For the text-containing cell, return its midpoint in [X, Y] coordinate format. 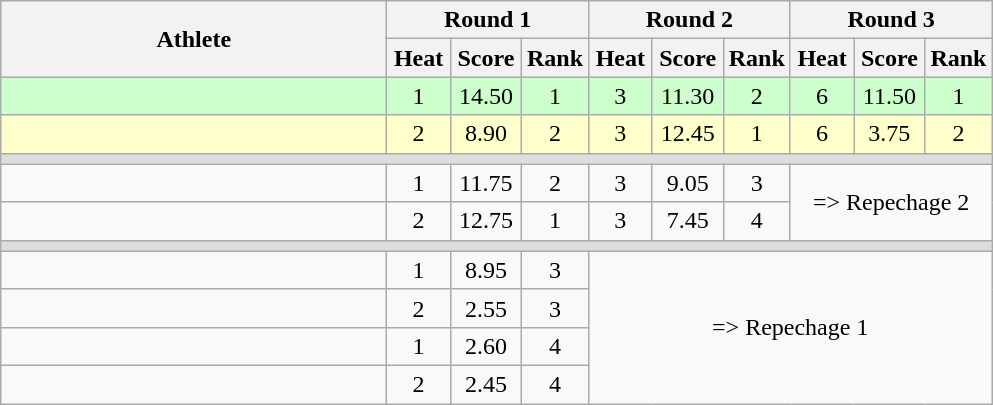
2.45 [486, 384]
11.30 [688, 96]
11.75 [486, 183]
11.50 [890, 96]
12.75 [486, 221]
Athlete [194, 39]
7.45 [688, 221]
2.60 [486, 346]
=> Repechage 1 [790, 327]
=> Repechage 2 [891, 202]
Round 2 [690, 20]
Round 1 [488, 20]
Round 3 [891, 20]
14.50 [486, 96]
2.55 [486, 308]
8.90 [486, 134]
8.95 [486, 270]
9.05 [688, 183]
12.45 [688, 134]
3.75 [890, 134]
